Search for the cell housing the specified text and yield its [x, y] center coordinate. 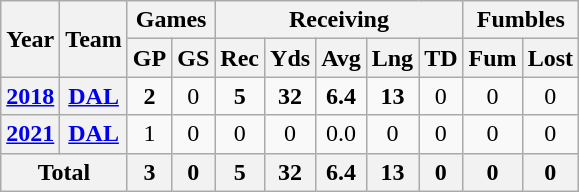
Yds [290, 58]
Rec [240, 58]
Fumbles [520, 20]
GP [149, 58]
2 [149, 96]
Total [64, 172]
1 [149, 134]
TD [441, 58]
Year [30, 39]
Receiving [339, 20]
Team [94, 39]
Lng [392, 58]
Games [170, 20]
3 [149, 172]
0.0 [342, 134]
Lost [550, 58]
Fum [492, 58]
GS [194, 58]
2018 [30, 96]
Avg [342, 58]
2021 [30, 134]
